Detect which cell encompasses the target text, then output its [x, y] center coordinate. 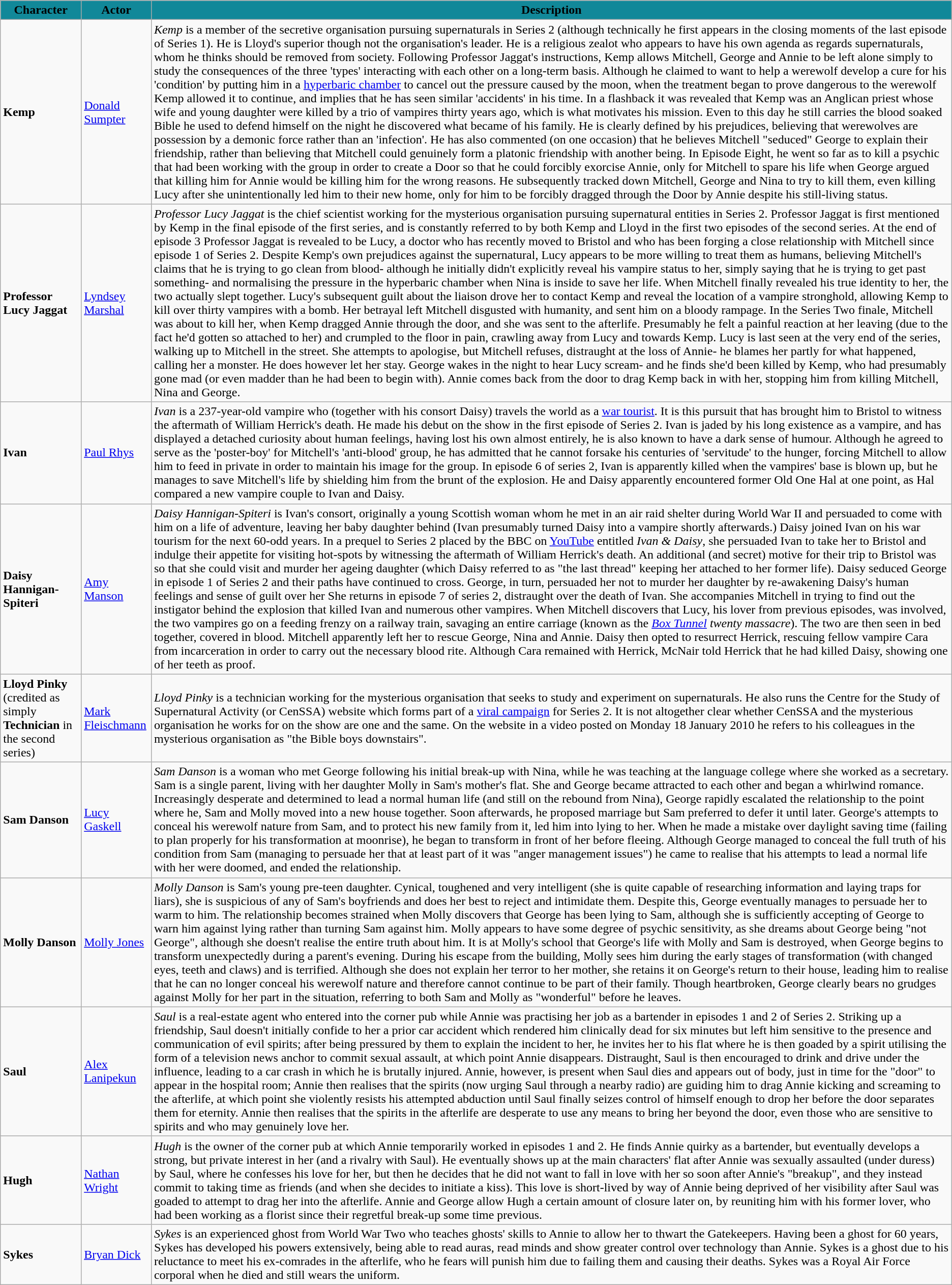
Ivan [41, 453]
Sam Danson [41, 820]
Kemp [41, 112]
Professor Lucy Jaggat [41, 303]
Mark Fleischmann [116, 718]
Hugh [41, 1180]
Donald Sumpter [116, 112]
Lloyd Pinky (credited as simply Technician in the second series) [41, 718]
Lucy Gaskell [116, 820]
Saul [41, 1071]
Sykes [41, 1254]
Nathan Wright [116, 1180]
Lyndsey Marshal [116, 303]
Description [551, 10]
Paul Rhys [116, 453]
Daisy Hannigan-Spiteri [41, 589]
Alex Lanipekun [116, 1071]
Molly Danson [41, 942]
Actor [116, 10]
Bryan Dick [116, 1254]
Amy Manson [116, 589]
Character [41, 10]
Molly Jones [116, 942]
